Pinpoint the cell where the given text exists, returning its (X, Y) midpoint coordinate. 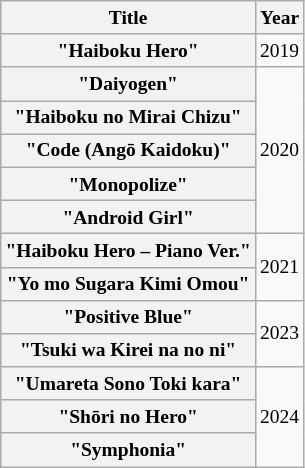
"Android Girl" (128, 216)
2020 (279, 150)
"Tsuki wa Kirei na no ni" (128, 350)
"Yo mo Sugara Kimi Omou" (128, 284)
"Haiboku Hero – Piano Ver." (128, 250)
Year (279, 18)
2024 (279, 417)
2021 (279, 268)
2019 (279, 50)
"Daiyogen" (128, 84)
Title (128, 18)
"Symphonia" (128, 450)
"Positive Blue" (128, 316)
"Code (Angō Kaidoku)" (128, 150)
2023 (279, 334)
"Umareta Sono Toki kara" (128, 384)
"Haiboku Hero" (128, 50)
"Shōri no Hero" (128, 416)
"Monopolize" (128, 184)
"Haiboku no Mirai Chizu" (128, 118)
